Identify which cell holds the provided text, then report its [X, Y] central coordinate. 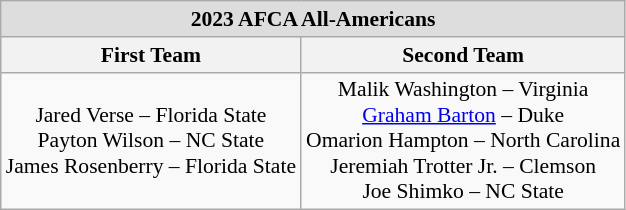
First Team [151, 55]
Malik Washington – VirginiaGraham Barton – DukeOmarion Hampton – North CarolinaJeremiah Trotter Jr. – ClemsonJoe Shimko – NC State [463, 141]
2023 AFCA All-Americans [314, 19]
Second Team [463, 55]
Jared Verse – Florida StatePayton Wilson – NC StateJames Rosenberry – Florida State [151, 141]
